Return the (x, y) coordinate for the center point of the cell that contains the specified text.  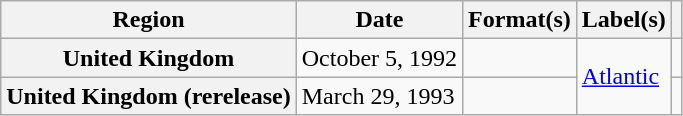
Label(s) (624, 20)
Region (148, 20)
Date (379, 20)
Format(s) (520, 20)
October 5, 1992 (379, 58)
United Kingdom (148, 58)
Atlantic (624, 77)
United Kingdom (rerelease) (148, 96)
March 29, 1993 (379, 96)
